Output the (x, y) coordinate of the center of the cell containing the given text.  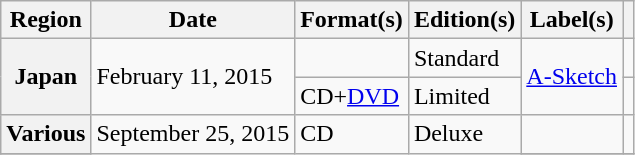
Standard (464, 58)
Various (46, 134)
Format(s) (352, 20)
Japan (46, 77)
September 25, 2015 (193, 134)
Deluxe (464, 134)
CD (352, 134)
February 11, 2015 (193, 77)
A-Sketch (572, 77)
Label(s) (572, 20)
Edition(s) (464, 20)
Date (193, 20)
Limited (464, 96)
Region (46, 20)
CD+DVD (352, 96)
